Capture the cell that displays the provided text and extract its [x, y] central coordinate. 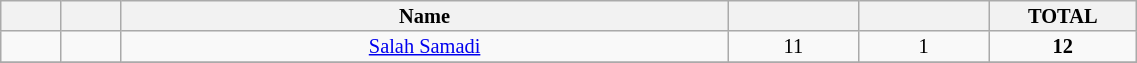
TOTAL [1063, 16]
11 [793, 46]
12 [1063, 46]
Salah Samadi [424, 46]
Name [424, 16]
1 [923, 46]
